Find where the given text appears and provide that cell's center as (X, Y) coordinate. 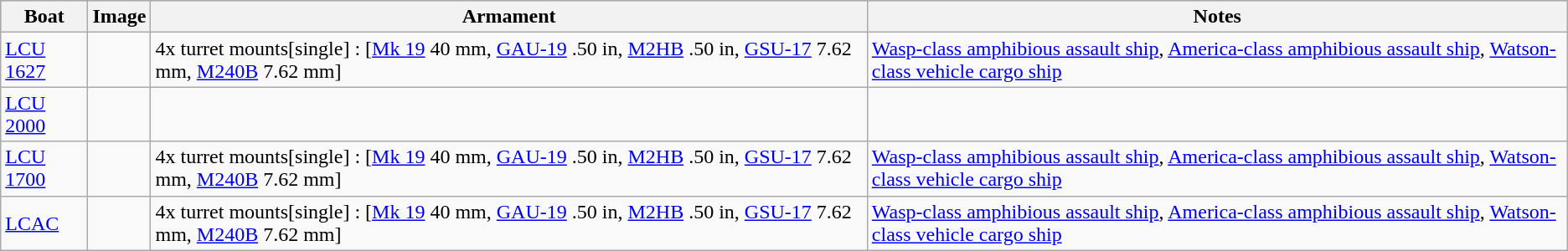
LCU 1700 (44, 169)
LCAC (44, 223)
Armament (509, 17)
Notes (1217, 17)
LCU 2000 (44, 114)
Boat (44, 17)
LCU 1627 (44, 60)
Image (119, 17)
